Detect which cell encompasses the target text, then output its [x, y] center coordinate. 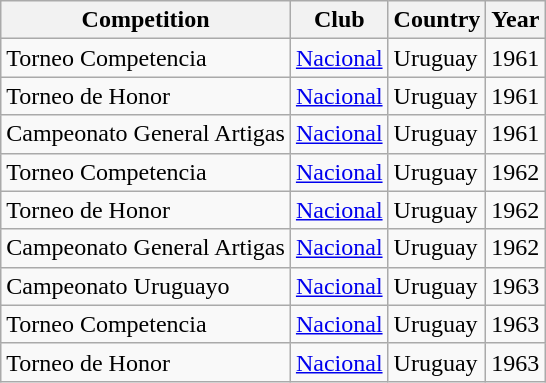
Campeonato Uruguayo [146, 286]
Competition [146, 20]
Club [339, 20]
Year [516, 20]
Country [437, 20]
